Search for the cell housing the specified text and yield its [X, Y] center coordinate. 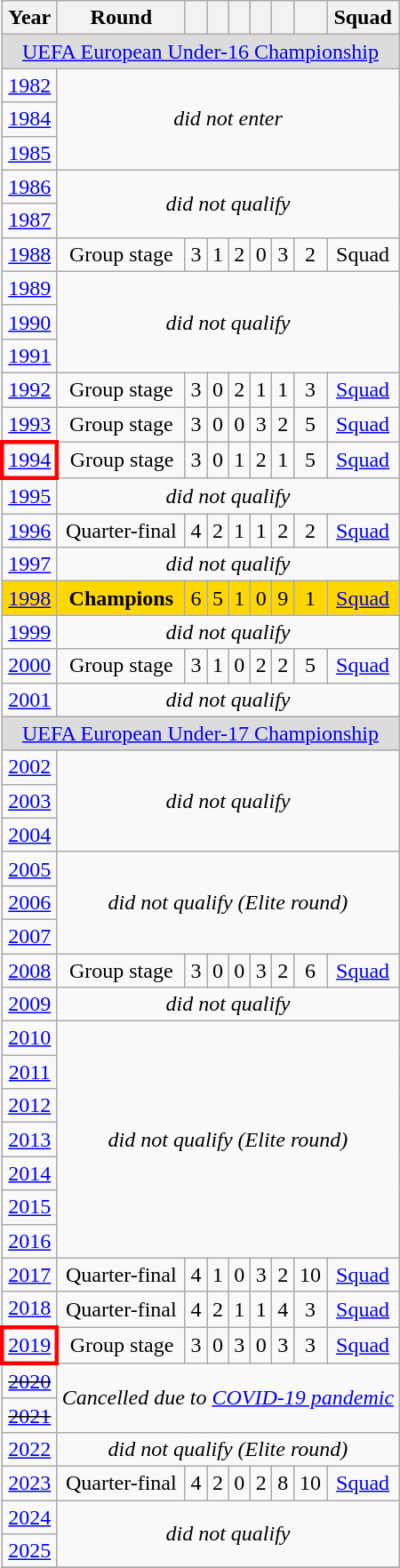
2023 [29, 1483]
2001 [29, 700]
1984 [29, 119]
2021 [29, 1415]
1987 [29, 220]
2014 [29, 1173]
2015 [29, 1207]
2005 [29, 868]
1999 [29, 632]
2011 [29, 1072]
2016 [29, 1241]
8 [283, 1483]
2009 [29, 1004]
1986 [29, 187]
2006 [29, 902]
did not enter [228, 119]
9 [283, 598]
UEFA European Under-16 Championship [200, 52]
2000 [29, 666]
1988 [29, 254]
1997 [29, 564]
2020 [29, 1381]
Round [121, 18]
2004 [29, 835]
2025 [29, 1551]
1982 [29, 85]
2013 [29, 1140]
1995 [29, 496]
1985 [29, 153]
2002 [29, 767]
2018 [29, 1309]
1992 [29, 389]
Champions [121, 598]
UEFA European Under-17 Championship [200, 733]
2003 [29, 801]
Year [29, 18]
2007 [29, 936]
Cancelled due to COVID-19 pandemic [228, 1398]
1993 [29, 425]
1996 [29, 531]
2024 [29, 1517]
1994 [29, 460]
2008 [29, 970]
2022 [29, 1449]
1991 [29, 356]
1989 [29, 288]
2012 [29, 1106]
1998 [29, 598]
2017 [29, 1275]
2019 [29, 1346]
2010 [29, 1038]
1990 [29, 322]
